Provide the [X, Y] coordinate of the cell's center where the given text is located.  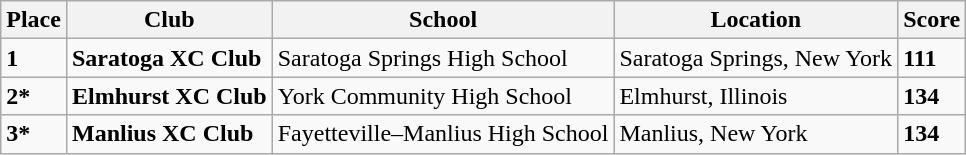
Elmhurst, Illinois [756, 96]
Fayetteville–Manlius High School [443, 134]
Manlius, New York [756, 134]
Saratoga Springs High School [443, 58]
Manlius XC Club [169, 134]
Elmhurst XC Club [169, 96]
Location [756, 20]
Club [169, 20]
3* [34, 134]
School [443, 20]
111 [932, 58]
Saratoga XC Club [169, 58]
2* [34, 96]
Score [932, 20]
York Community High School [443, 96]
Place [34, 20]
Saratoga Springs, New York [756, 58]
1 [34, 58]
